Return [x, y] of the center of cell containing provided text 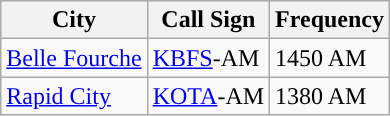
KBFS-AM [208, 58]
Frequency [330, 20]
1450 AM [330, 58]
1380 AM [330, 96]
Call Sign [208, 20]
Belle Fourche [74, 58]
KOTA-AM [208, 96]
City [74, 20]
Rapid City [74, 96]
